Find where the given text appears and provide that cell's center as [X, Y] coordinate. 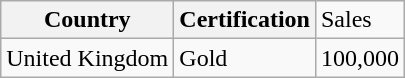
Certification [245, 20]
United Kingdom [88, 58]
Sales [360, 20]
100,000 [360, 58]
Country [88, 20]
Gold [245, 58]
